For the text-containing cell, return its midpoint in [X, Y] coordinate format. 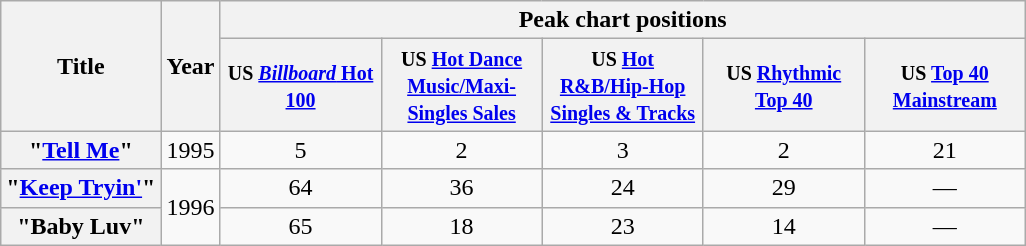
US Rhythmic Top 40 [784, 85]
18 [462, 226]
64 [300, 188]
1995 [190, 150]
29 [784, 188]
US Billboard Hot 100 [300, 85]
"Baby Luv" [81, 226]
US Top 40 Mainstream [944, 85]
Peak chart positions [622, 20]
"Tell Me" [81, 150]
1996 [190, 207]
Year [190, 66]
Title [81, 66]
21 [944, 150]
US Hot Dance Music/Maxi-Singles Sales [462, 85]
5 [300, 150]
14 [784, 226]
US Hot R&B/Hip-Hop Singles & Tracks [622, 85]
65 [300, 226]
3 [622, 150]
"Keep Tryin'" [81, 188]
24 [622, 188]
23 [622, 226]
36 [462, 188]
